Extract the (x, y) coordinate from the center of the cell holding the provided text.  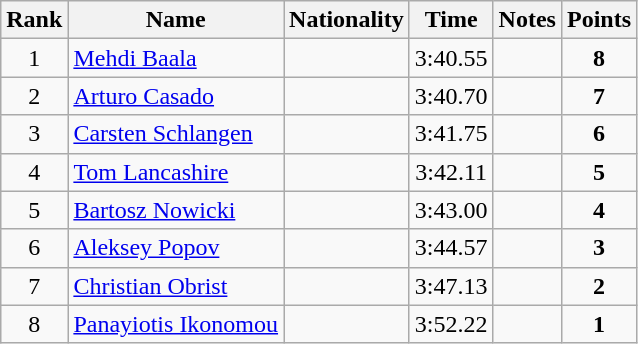
Points (598, 20)
3:42.11 (451, 172)
Christian Obrist (176, 286)
3:44.57 (451, 248)
Tom Lancashire (176, 172)
3:43.00 (451, 210)
Name (176, 20)
Rank (34, 20)
3:40.55 (451, 58)
Panayiotis Ikonomou (176, 324)
Aleksey Popov (176, 248)
3:52.22 (451, 324)
3:47.13 (451, 286)
Mehdi Baala (176, 58)
Notes (527, 20)
3:40.70 (451, 96)
Carsten Schlangen (176, 134)
Bartosz Nowicki (176, 210)
Arturo Casado (176, 96)
3:41.75 (451, 134)
Time (451, 20)
Nationality (347, 20)
